Pinpoint the cell where the given text exists, returning its [X, Y] midpoint coordinate. 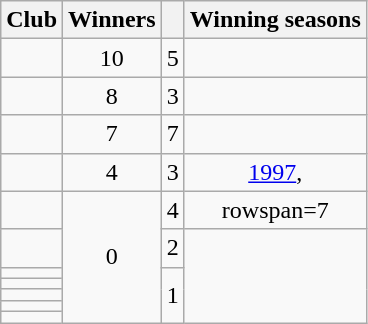
5 [172, 58]
0 [112, 256]
1997, [275, 172]
8 [112, 96]
rowspan=7 [275, 210]
Club [32, 20]
1 [172, 294]
2 [172, 248]
Winning seasons [275, 20]
10 [112, 58]
Winners [112, 20]
